Provide the [x, y] coordinate of the cell's center where the given text is located.  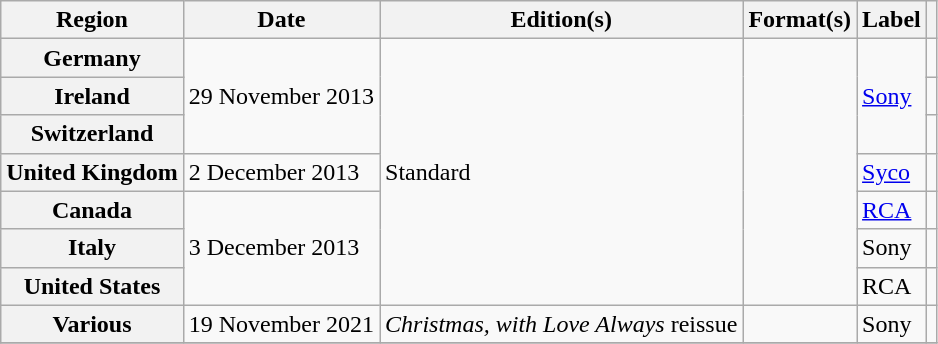
Various [92, 324]
Date [281, 20]
Syco [892, 172]
Switzerland [92, 134]
Canada [92, 210]
Italy [92, 248]
Edition(s) [562, 20]
Germany [92, 58]
Region [92, 20]
Standard [562, 172]
Christmas, with Love Always reissue [562, 324]
Label [892, 20]
3 December 2013 [281, 248]
29 November 2013 [281, 96]
2 December 2013 [281, 172]
United States [92, 286]
United Kingdom [92, 172]
Format(s) [800, 20]
Ireland [92, 96]
19 November 2021 [281, 324]
